Pinpoint the cell where the given text exists, returning its [x, y] midpoint coordinate. 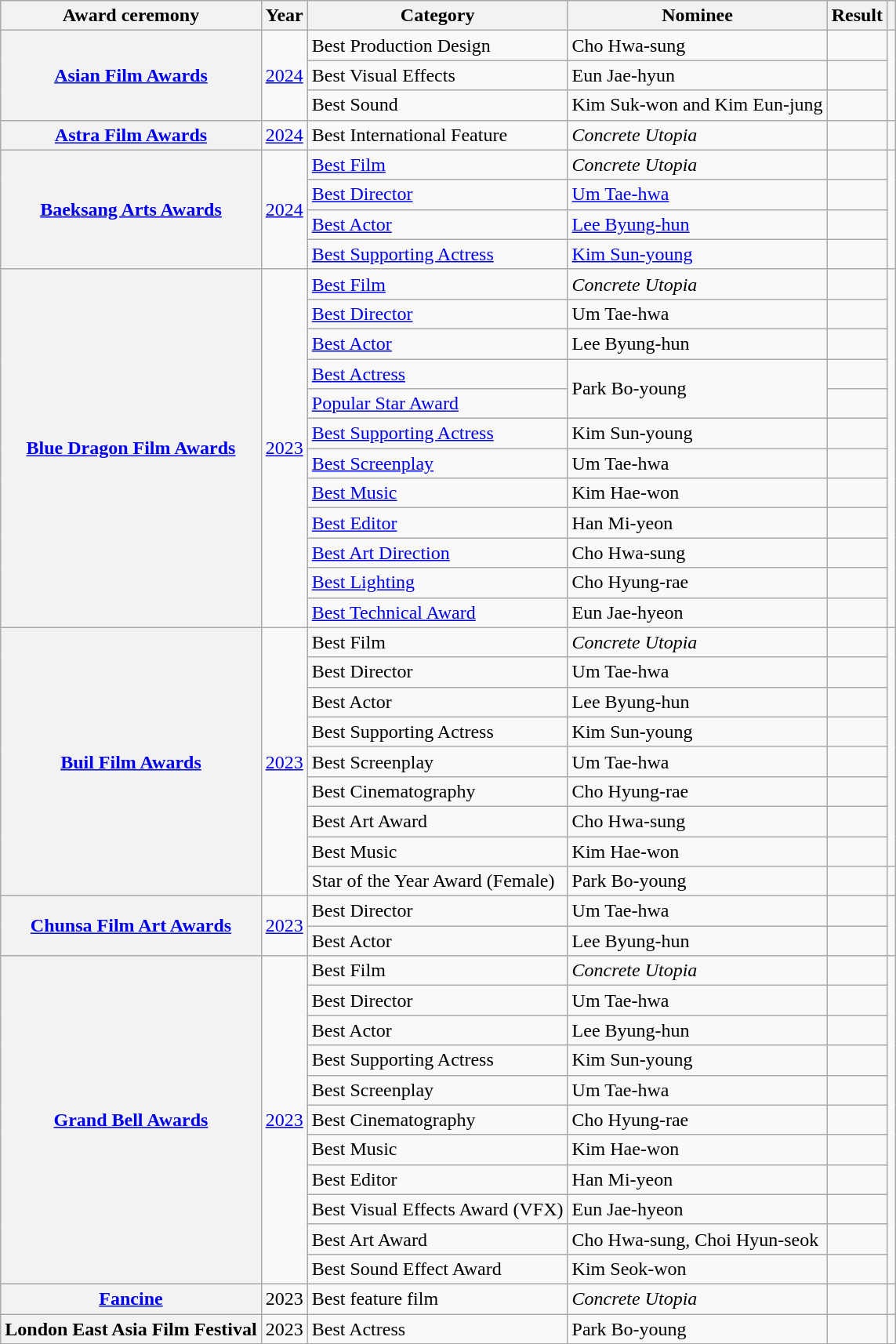
Nominee [698, 16]
Buil Film Awards [131, 762]
Best Visual Effects [437, 75]
Eun Jae-hyun [698, 75]
Best Sound [437, 105]
Best Lighting [437, 583]
Best feature film [437, 1299]
Blue Dragon Film Awards [131, 449]
Kim Suk-won and Kim Eun-jung [698, 105]
Grand Bell Awards [131, 1120]
Kim Seok-won [698, 1269]
Best Sound Effect Award [437, 1269]
Best International Feature [437, 135]
Astra Film Awards [131, 135]
Category [437, 16]
Fancine [131, 1299]
Award ceremony [131, 16]
Best Technical Award [437, 612]
Baeksang Arts Awards [131, 209]
Cho Hwa-sung, Choi Hyun-seok [698, 1239]
Result [857, 16]
Asian Film Awards [131, 75]
Best Visual Effects Award (VFX) [437, 1209]
Year [284, 16]
Popular Star Award [437, 404]
Chunsa Film Art Awards [131, 926]
Star of the Year Award (Female) [437, 881]
Best Production Design [437, 45]
Best Art Direction [437, 553]
London East Asia Film Festival [131, 1329]
